Return the [x, y] coordinate for the center point of the cell that contains the specified text.  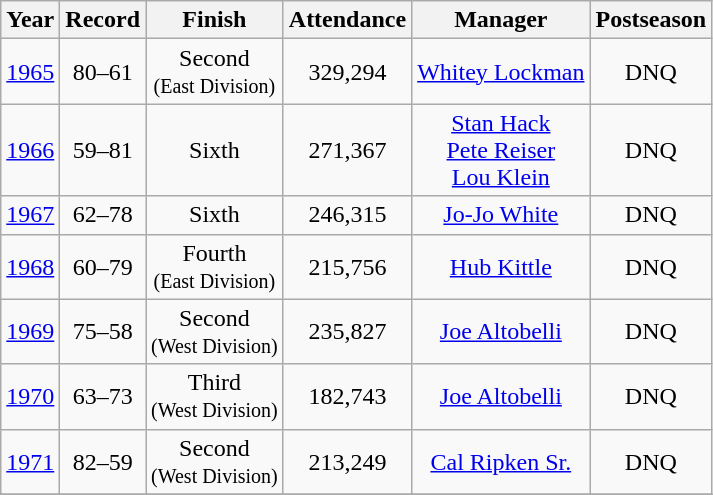
Record [103, 20]
Jo-Jo White [501, 215]
1968 [30, 266]
Fourth(East Division) [215, 266]
63–73 [103, 396]
329,294 [347, 72]
Hub Kittle [501, 266]
80–61 [103, 72]
Year [30, 20]
Finish [215, 20]
59–81 [103, 150]
1965 [30, 72]
75–58 [103, 332]
213,249 [347, 462]
82–59 [103, 462]
182,743 [347, 396]
Cal Ripken Sr. [501, 462]
Postseason [651, 20]
1966 [30, 150]
Whitey Lockman [501, 72]
271,367 [347, 150]
215,756 [347, 266]
60–79 [103, 266]
62–78 [103, 215]
Third(West Division) [215, 396]
246,315 [347, 215]
235,827 [347, 332]
Attendance [347, 20]
Manager [501, 20]
1969 [30, 332]
1971 [30, 462]
Stan HackPete ReiserLou Klein [501, 150]
1967 [30, 215]
Second(East Division) [215, 72]
1970 [30, 396]
